Find where the given text appears and provide that cell's center as [X, Y] coordinate. 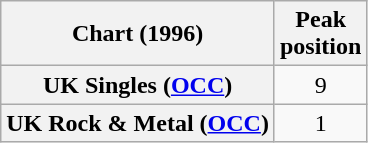
UK Rock & Metal (OCC) [138, 123]
Peakposition [320, 34]
1 [320, 123]
9 [320, 85]
Chart (1996) [138, 34]
UK Singles (OCC) [138, 85]
